Locate the cell with the specified text and output its (X, Y) center coordinate. 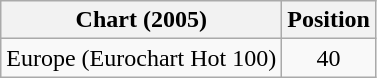
Position (329, 20)
Europe (Eurochart Hot 100) (142, 58)
Chart (2005) (142, 20)
40 (329, 58)
